Search for the cell housing the specified text and yield its (X, Y) center coordinate. 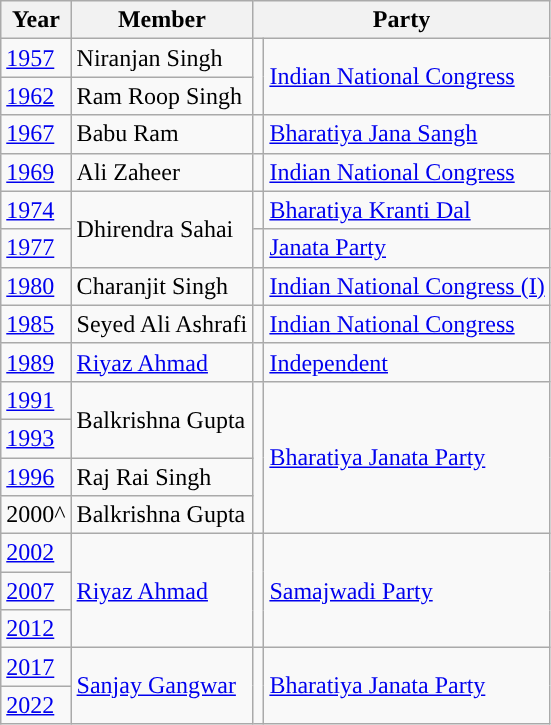
Raj Rai Singh (162, 477)
1962 (36, 96)
Member (162, 20)
2002 (36, 553)
1996 (36, 477)
2000^ (36, 515)
1957 (36, 58)
1967 (36, 134)
Babu Ram (162, 134)
Seyed Ali Ashrafi (162, 324)
Samajwadi Party (407, 591)
Bharatiya Jana Sangh (407, 134)
1977 (36, 248)
Janata Party (407, 248)
2007 (36, 591)
1989 (36, 362)
Charanjit Singh (162, 286)
1991 (36, 400)
Year (36, 20)
Sanjay Gangwar (162, 686)
1969 (36, 172)
Indian National Congress (I) (407, 286)
1993 (36, 438)
Independent (407, 362)
Party (402, 20)
Niranjan Singh (162, 58)
1974 (36, 210)
1985 (36, 324)
2012 (36, 629)
Bharatiya Kranti Dal (407, 210)
Dhirendra Sahai (162, 229)
2022 (36, 705)
1980 (36, 286)
Ali Zaheer (162, 172)
Ram Roop Singh (162, 96)
2017 (36, 667)
